Pinpoint the cell where the given text exists, returning its (X, Y) midpoint coordinate. 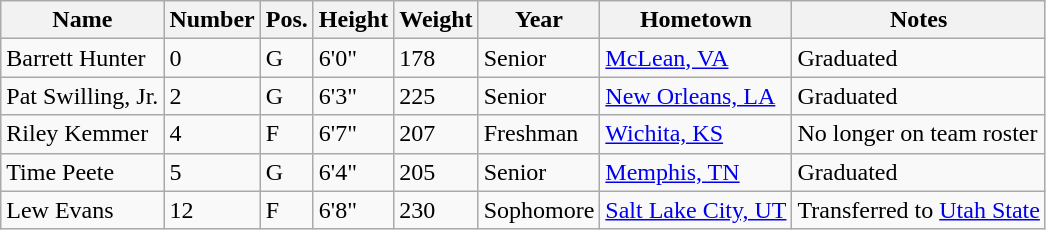
Name (82, 20)
6'0" (353, 58)
12 (212, 210)
Height (353, 20)
4 (212, 134)
Time Peete (82, 172)
225 (436, 96)
Freshman (539, 134)
178 (436, 58)
0 (212, 58)
5 (212, 172)
Year (539, 20)
Lew Evans (82, 210)
207 (436, 134)
Riley Kemmer (82, 134)
Pat Swilling, Jr. (82, 96)
Pos. (286, 20)
Wichita, KS (696, 134)
Weight (436, 20)
Memphis, TN (696, 172)
Barrett Hunter (82, 58)
6'4" (353, 172)
No longer on team roster (918, 134)
McLean, VA (696, 58)
New Orleans, LA (696, 96)
Sophomore (539, 210)
6'8" (353, 210)
Number (212, 20)
2 (212, 96)
Notes (918, 20)
6'3" (353, 96)
Hometown (696, 20)
Transferred to Utah State (918, 210)
205 (436, 172)
6'7" (353, 134)
Salt Lake City, UT (696, 210)
230 (436, 210)
